Provide the [x, y] coordinate of the cell's center where the given text is located.  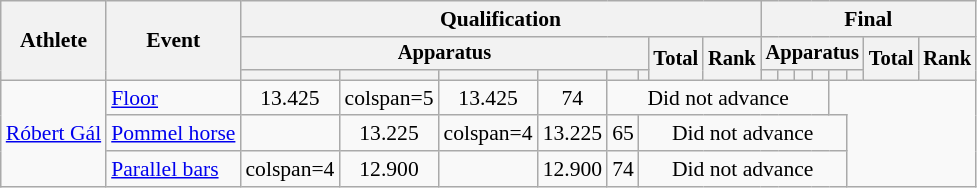
65 [623, 134]
Róbert Gál [54, 134]
colspan=5 [388, 98]
Athlete [54, 40]
Event [173, 40]
Final [868, 19]
Floor [173, 98]
Parallel bars [173, 169]
Pommel horse [173, 134]
Qualification [500, 19]
